Return the (x, y) coordinate for the center point of the cell that contains the specified text.  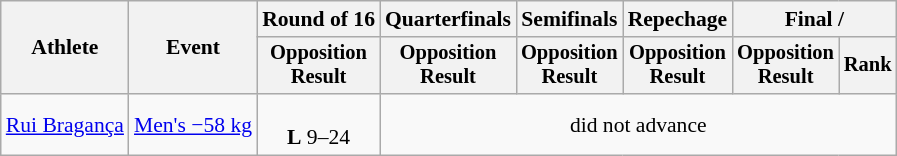
L 9–24 (318, 124)
Rank (868, 66)
Round of 16 (318, 19)
Repechage (678, 19)
Semifinals (570, 19)
Rui Bragança (65, 124)
Final / (814, 19)
Event (193, 48)
Men's −58 kg (193, 124)
Athlete (65, 48)
did not advance (638, 124)
Quarterfinals (448, 19)
